Provide the (X, Y) coordinate of the cell's center where the given text is located.  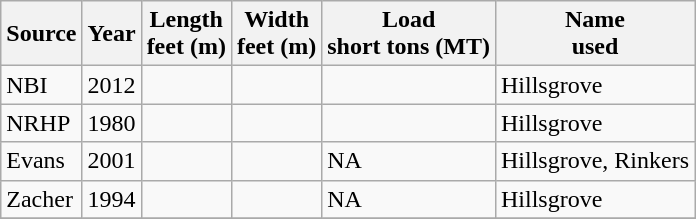
Evans (42, 161)
NRHP (42, 123)
Year (112, 34)
2012 (112, 85)
Zacher (42, 199)
Source (42, 34)
2001 (112, 161)
Lengthfeet (m) (186, 34)
1994 (112, 199)
Hillsgrove, Rinkers (594, 161)
NBI (42, 85)
Loadshort tons (MT) (409, 34)
1980 (112, 123)
Nameused (594, 34)
Widthfeet (m) (276, 34)
